Locate the cell with the specified text and output its (X, Y) center coordinate. 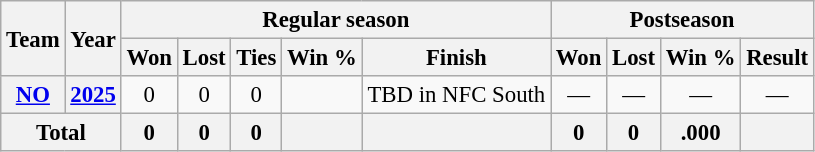
TBD in NFC South (456, 95)
.000 (700, 133)
Year (93, 38)
Total (61, 133)
Finish (456, 58)
Regular season (336, 20)
Team (33, 38)
2025 (93, 95)
Postseason (682, 20)
Result (778, 58)
Ties (256, 58)
NO (33, 95)
